Find where the given text appears and provide that cell's center as [X, Y] coordinate. 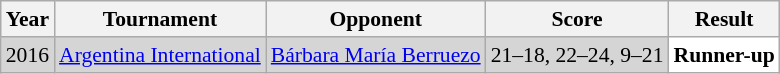
Runner-up [724, 55]
Bárbara María Berruezo [376, 55]
2016 [28, 55]
Score [578, 19]
Tournament [160, 19]
Opponent [376, 19]
21–18, 22–24, 9–21 [578, 55]
Argentina International [160, 55]
Result [724, 19]
Year [28, 19]
